Output the [x, y] coordinate of the center of the cell containing the given text.  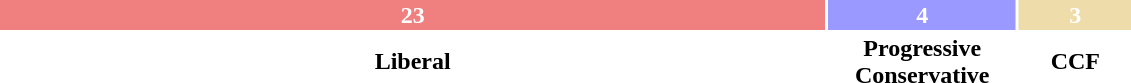
4 [922, 15]
23 [412, 15]
